Scan for the cell matching the given text and deliver its [X, Y] coordinate at center. 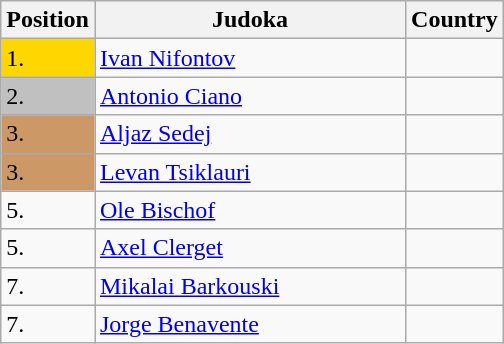
Ivan Nifontov [250, 58]
Country [455, 20]
Axel Clerget [250, 248]
Aljaz Sedej [250, 134]
Levan Tsiklauri [250, 172]
Mikalai Barkouski [250, 286]
Judoka [250, 20]
1. [48, 58]
Position [48, 20]
2. [48, 96]
Jorge Benavente [250, 324]
Ole Bischof [250, 210]
Antonio Ciano [250, 96]
